Determine the (x, y) coordinate at the center of the cell enclosing the given text.  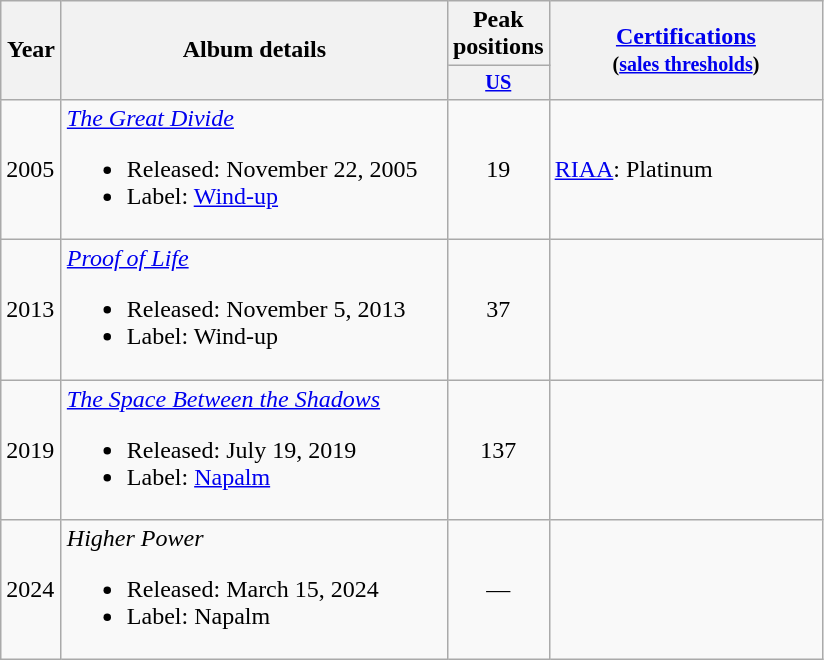
2024 (32, 590)
— (498, 590)
19 (498, 169)
2013 (32, 310)
2019 (32, 450)
Album details (254, 50)
The Space Between the ShadowsReleased: July 19, 2019Label: Napalm (254, 450)
Peak positions (498, 34)
Certifications(sales thresholds) (686, 50)
2005 (32, 169)
US (498, 83)
The Great DivideReleased: November 22, 2005Label: Wind-up (254, 169)
Year (32, 50)
Higher PowerReleased: March 15, 2024Label: Napalm (254, 590)
RIAA: Platinum (686, 169)
37 (498, 310)
137 (498, 450)
Proof of LifeReleased: November 5, 2013Label: Wind-up (254, 310)
